Locate the cell with the specified text and output its [X, Y] center coordinate. 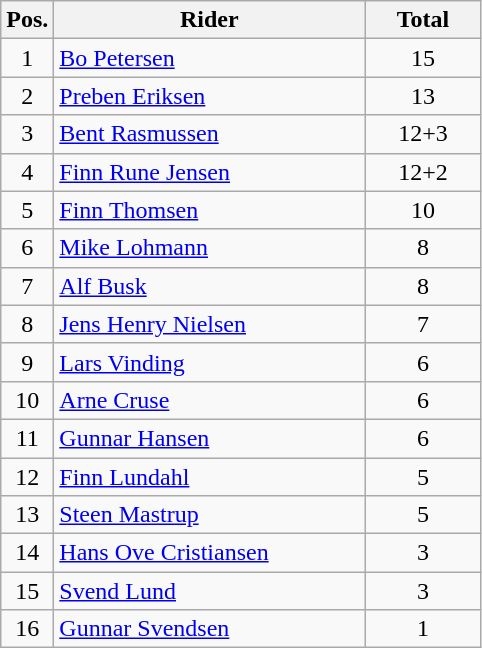
Total [423, 20]
2 [28, 96]
Lars Vinding [210, 362]
Finn Thomsen [210, 210]
Bent Rasmussen [210, 134]
14 [28, 553]
Steen Mastrup [210, 515]
Jens Henry Nielsen [210, 324]
4 [28, 172]
Preben Eriksen [210, 96]
Alf Busk [210, 286]
Bo Petersen [210, 58]
Svend Lund [210, 591]
Gunnar Svendsen [210, 629]
Rider [210, 20]
Pos. [28, 20]
9 [28, 362]
Arne Cruse [210, 400]
Hans Ove Cristiansen [210, 553]
Finn Lundahl [210, 477]
12+2 [423, 172]
Mike Lohmann [210, 248]
12 [28, 477]
Gunnar Hansen [210, 438]
16 [28, 629]
Finn Rune Jensen [210, 172]
12+3 [423, 134]
11 [28, 438]
